Return the [x, y] coordinate for the center point of the cell that contains the specified text.  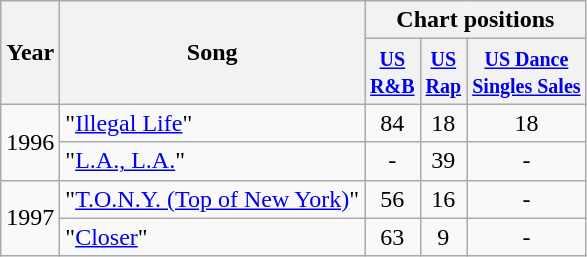
39 [444, 161]
"T.O.N.Y. (Top of New York)" [212, 199]
56 [393, 199]
1996 [30, 142]
1997 [30, 218]
USRap [444, 72]
16 [444, 199]
Song [212, 52]
US DanceSingles Sales [526, 72]
"Closer" [212, 237]
9 [444, 237]
Chart positions [476, 20]
"Illegal Life" [212, 123]
"L.A., L.A." [212, 161]
Year [30, 52]
63 [393, 237]
USR&B [393, 72]
84 [393, 123]
